Find where the given text appears and provide that cell's center as [x, y] coordinate. 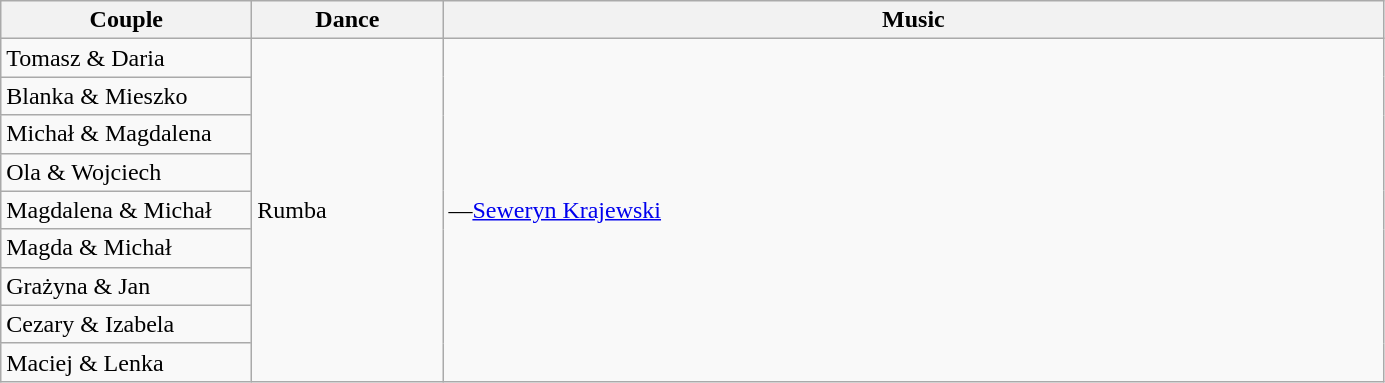
Couple [126, 20]
Music [914, 20]
Michał & Magdalena [126, 134]
Cezary & Izabela [126, 324]
Rumba [348, 210]
Ola & Wojciech [126, 172]
Dance [348, 20]
Magdalena & Michał [126, 210]
Tomasz & Daria [126, 58]
Maciej & Lenka [126, 362]
Magda & Michał [126, 248]
—Seweryn Krajewski [914, 210]
Blanka & Mieszko [126, 96]
Grażyna & Jan [126, 286]
